From the cell containing the given text, extract its center point as (X, Y) coordinate. 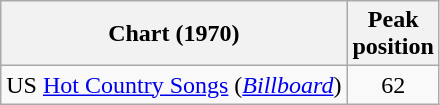
Chart (1970) (174, 34)
Peakposition (393, 34)
US Hot Country Songs (Billboard) (174, 85)
62 (393, 85)
